Pinpoint the cell where the given text exists, returning its [X, Y] midpoint coordinate. 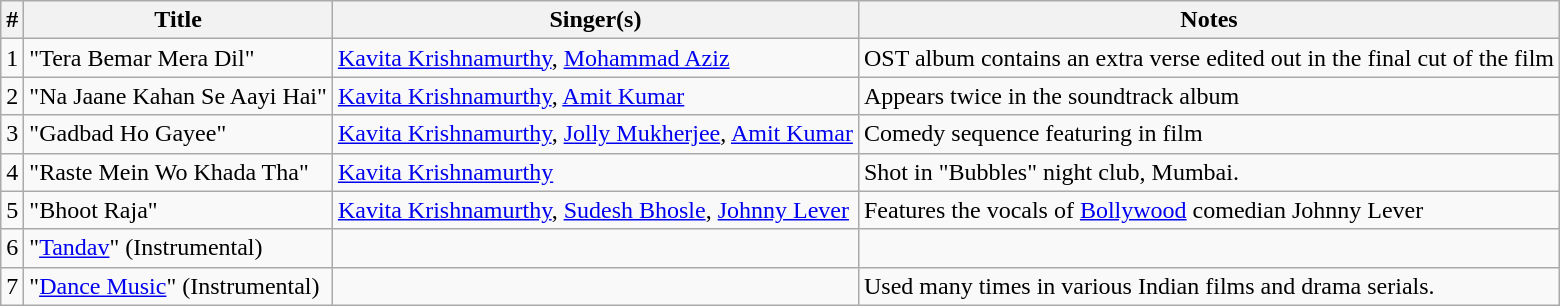
Notes [1208, 20]
Singer(s) [595, 20]
Title [178, 20]
Comedy sequence featuring in film [1208, 134]
Kavita Krishnamurthy, Amit Kumar [595, 96]
Kavita Krishnamurthy [595, 172]
Shot in "Bubbles" night club, Mumbai. [1208, 172]
"Na Jaane Kahan Se Aayi Hai" [178, 96]
Appears twice in the soundtrack album [1208, 96]
2 [12, 96]
3 [12, 134]
Kavita Krishnamurthy, Jolly Mukherjee, Amit Kumar [595, 134]
5 [12, 210]
7 [12, 286]
Features the vocals of Bollywood comedian Johnny Lever [1208, 210]
"Raste Mein Wo Khada Tha" [178, 172]
"Dance Music" (Instrumental) [178, 286]
Kavita Krishnamurthy, Mohammad Aziz [595, 58]
OST album contains an extra verse edited out in the final cut of the film [1208, 58]
# [12, 20]
6 [12, 248]
"Gadbad Ho Gayee" [178, 134]
Used many times in various Indian films and drama serials. [1208, 286]
"Bhoot Raja" [178, 210]
"Tera Bemar Mera Dil" [178, 58]
4 [12, 172]
Kavita Krishnamurthy, Sudesh Bhosle, Johnny Lever [595, 210]
1 [12, 58]
"Tandav" (Instrumental) [178, 248]
